Find where the given text appears and provide that cell's center as [x, y] coordinate. 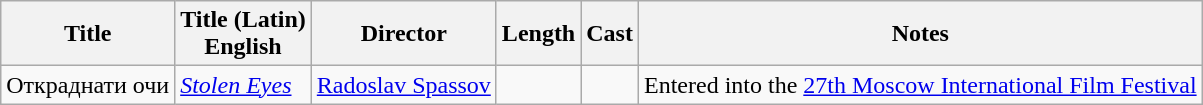
Откраднати очи [88, 85]
Stolen Eyes [244, 85]
Length [538, 34]
Notes [920, 34]
Entered into the 27th Moscow International Film Festival [920, 85]
Title [88, 34]
Radoslav Spassov [404, 85]
Cast [610, 34]
Title (Latin)English [244, 34]
Director [404, 34]
